Search for the cell housing the specified text and yield its [x, y] center coordinate. 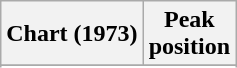
Chart (1973) [72, 34]
Peakposition [189, 34]
